For the text-containing cell, return its midpoint in [X, Y] coordinate format. 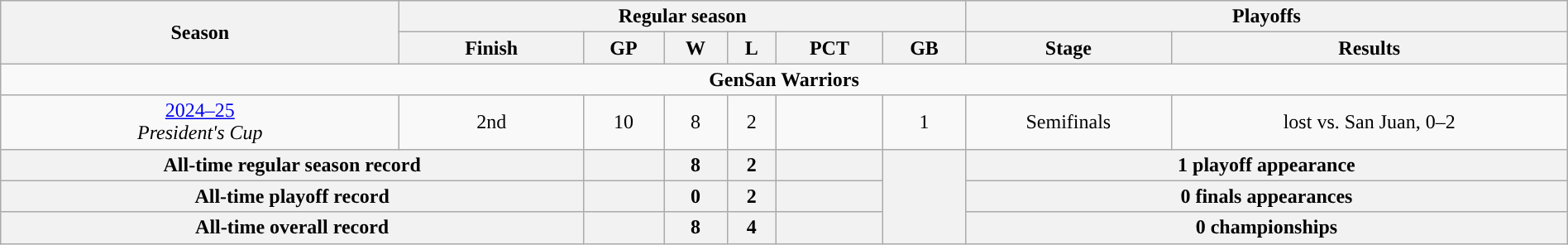
GB [925, 48]
0 finals appearances [1267, 196]
Season [200, 32]
Finish [491, 48]
GP [624, 48]
Regular season [683, 17]
Semifinals [1068, 122]
W [696, 48]
L [751, 48]
Stage [1068, 48]
10 [624, 122]
PCT [829, 48]
All-time overall record [293, 228]
2nd [491, 122]
All-time regular season record [293, 165]
lost vs. San Juan, 0–2 [1370, 122]
4 [751, 228]
0 championships [1267, 228]
2024–25 President's Cup [200, 122]
Results [1370, 48]
1 [925, 122]
0 [696, 196]
GenSan Warriors [784, 79]
All-time playoff record [293, 196]
Playoffs [1267, 17]
1 playoff appearance [1267, 165]
